Extract the (X, Y) coordinate from the center of the cell holding the provided text.  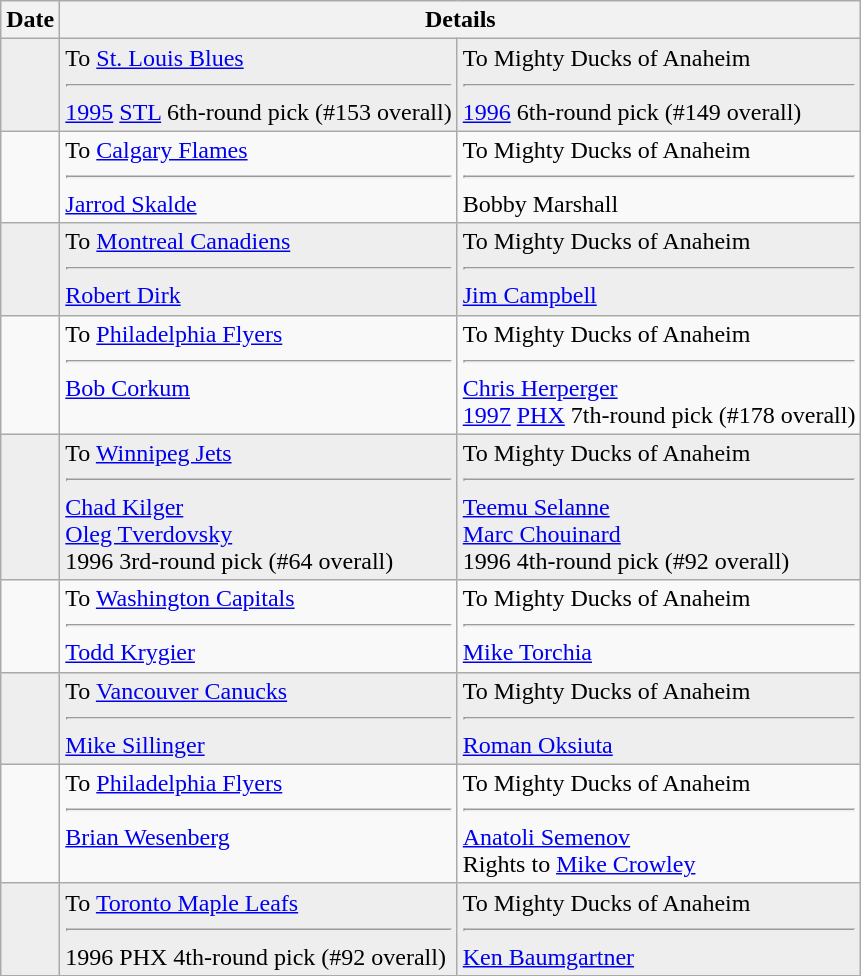
To Philadelphia FlyersBob Corkum (258, 374)
To Washington CapitalsTodd Krygier (258, 626)
To Montreal CanadiensRobert Dirk (258, 269)
To Philadelphia FlyersBrian Wesenberg (258, 824)
Details (460, 20)
To Mighty Ducks of AnaheimTeemu SelanneMarc Chouinard1996 4th-round pick (#92 overall) (659, 507)
To Vancouver CanucksMike Sillinger (258, 718)
To Mighty Ducks of AnaheimRoman Oksiuta (659, 718)
To Mighty Ducks of AnaheimChris Herperger1997 PHX 7th-round pick (#178 overall) (659, 374)
To Mighty Ducks of AnaheimAnatoli SemenovRights to Mike Crowley (659, 824)
To Toronto Maple Leafs1996 PHX 4th-round pick (#92 overall) (258, 929)
To Mighty Ducks of AnaheimJim Campbell (659, 269)
To Mighty Ducks of AnaheimMike Torchia (659, 626)
Date (30, 20)
To St. Louis Blues1995 STL 6th-round pick (#153 overall) (258, 85)
To Mighty Ducks of AnaheimKen Baumgartner (659, 929)
To Mighty Ducks of AnaheimBobby Marshall (659, 177)
To Winnipeg JetsChad KilgerOleg Tverdovsky1996 3rd-round pick (#64 overall) (258, 507)
To Mighty Ducks of Anaheim1996 6th-round pick (#149 overall) (659, 85)
To Calgary FlamesJarrod Skalde (258, 177)
